Detect which cell encompasses the target text, then output its (X, Y) center coordinate. 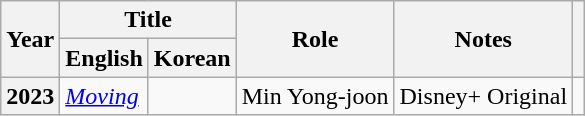
Korean (192, 58)
Title (148, 20)
Min Yong-joon (315, 96)
2023 (30, 96)
Year (30, 39)
Role (315, 39)
English (104, 58)
Notes (484, 39)
Moving (104, 96)
Disney+ Original (484, 96)
